Determine the [X, Y] coordinate at the center of the cell enclosing the given text.  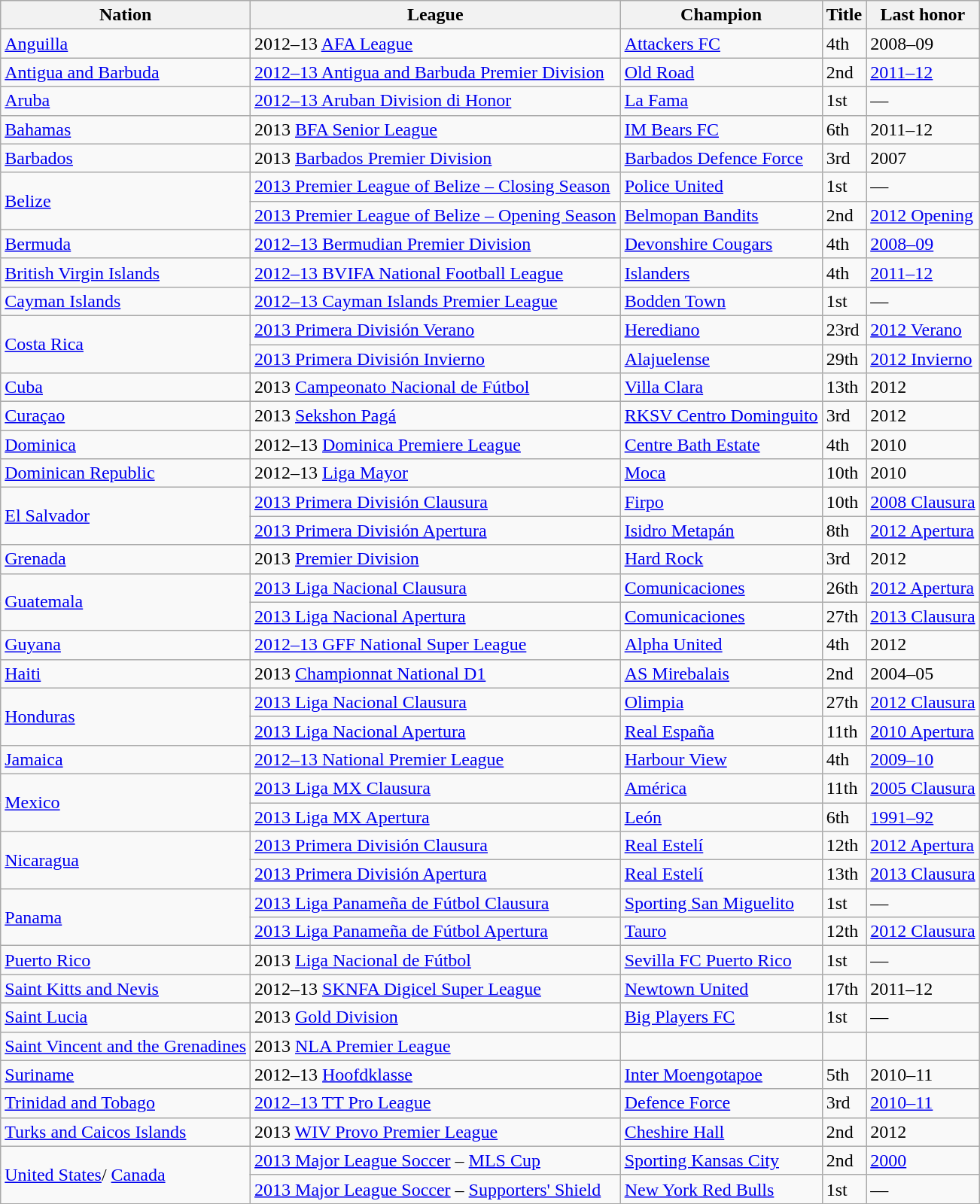
2013 Liga MX Apertura [436, 816]
5th [845, 1075]
Alajuelense [721, 359]
Bodden Town [721, 301]
2012–13 Hoofdklasse [436, 1075]
Harbour View [721, 759]
IM Bears FC [721, 129]
26th [845, 588]
AS Mirebalais [721, 673]
2012–13 BVIFA National Football League [436, 272]
2013 BFA Senior League [436, 129]
2009–10 [923, 759]
2000 [923, 1160]
Belmopan Bandits [721, 215]
Saint Vincent and the Grenadines [126, 1046]
Devonshire Cougars [721, 244]
Big Players FC [721, 1017]
29th [845, 359]
Newtown United [721, 989]
Dominica [126, 445]
Moca [721, 473]
Costa Rica [126, 344]
Grenada [126, 559]
RKSV Centro Dominguito [721, 416]
2013 Premier League of Belize – Closing Season [436, 187]
2012 Invierno [923, 359]
Hard Rock [721, 559]
Cayman Islands [126, 301]
2012–13 Dominica Premiere League [436, 445]
Guyana [126, 645]
2013 Liga Nacional de Fútbol [436, 960]
2013 Campeonato Nacional de Fútbol [436, 388]
Honduras [126, 716]
2007 [923, 158]
Anguilla [126, 44]
Curaçao [126, 416]
2012–13 Cayman Islands Premier League [436, 301]
América [721, 788]
8th [845, 531]
Suriname [126, 1075]
Turks and Caicos Islands [126, 1132]
2013 Championnat National D1 [436, 673]
2012 Verano [923, 330]
Barbados [126, 158]
2005 Clausura [923, 788]
New York Red Bulls [721, 1189]
Bermuda [126, 244]
Sevilla FC Puerto Rico [721, 960]
17th [845, 989]
Barbados Defence Force [721, 158]
2013 Barbados Premier Division [436, 158]
Saint Kitts and Nevis [126, 989]
2012–13 TT Pro League [436, 1103]
Alpha United [721, 645]
Jamaica [126, 759]
Saint Lucia [126, 1017]
2012 Opening [923, 215]
2012–13 National Premier League [436, 759]
2013 Major League Soccer – MLS Cup [436, 1160]
2012–13 Aruban Division di Honor [436, 101]
2013 Premier Division [436, 559]
2013 Premier League of Belize – Opening Season [436, 215]
Bahamas [126, 129]
Attackers FC [721, 44]
Olimpia [721, 702]
Centre Bath Estate [721, 445]
Guatemala [126, 602]
2013 Liga Panameña de Fútbol Clausura [436, 903]
2010 Apertura [923, 731]
Haiti [126, 673]
2013 NLA Premier League [436, 1046]
British Virgin Islands [126, 272]
Mexico [126, 802]
Cuba [126, 388]
2013 Primera División Invierno [436, 359]
2012–13 Antigua and Barbuda Premier Division [436, 72]
Isidro Metapán [721, 531]
Villa Clara [721, 388]
Champion [721, 15]
2012–13 SKNFA Digicel Super League [436, 989]
2013 Primera División Verano [436, 330]
Puerto Rico [126, 960]
Aruba [126, 101]
2013 Gold Division [436, 1017]
2013 Liga Panameña de Fútbol Apertura [436, 932]
United States/ Canada [126, 1175]
2013 WIV Provo Premier League [436, 1132]
Herediano [721, 330]
23rd [845, 330]
2008 Clausura [923, 502]
Dominican Republic [126, 473]
2013 Liga MX Clausura [436, 788]
2013 Sekshon Pagá [436, 416]
League [436, 15]
Tauro [721, 932]
Firpo [721, 502]
2012–13 AFA League [436, 44]
2012–13 GFF National Super League [436, 645]
Nicaragua [126, 860]
Old Road [721, 72]
Sporting Kansas City [721, 1160]
2012–13 Bermudian Premier Division [436, 244]
La Fama [721, 101]
Antigua and Barbuda [126, 72]
Trinidad and Tobago [126, 1103]
1991–92 [923, 816]
Real España [721, 731]
León [721, 816]
Title [845, 15]
Belize [126, 201]
El Salvador [126, 516]
Last honor [923, 15]
Nation [126, 15]
Inter Moengotapoe [721, 1075]
2012–13 Liga Mayor [436, 473]
Islanders [721, 272]
Police United [721, 187]
Cheshire Hall [721, 1132]
Panama [126, 917]
2004–05 [923, 673]
Defence Force [721, 1103]
Sporting San Miguelito [721, 903]
2013 Major League Soccer – Supporters' Shield [436, 1189]
